Output the [X, Y] coordinate of the center of the cell containing the given text.  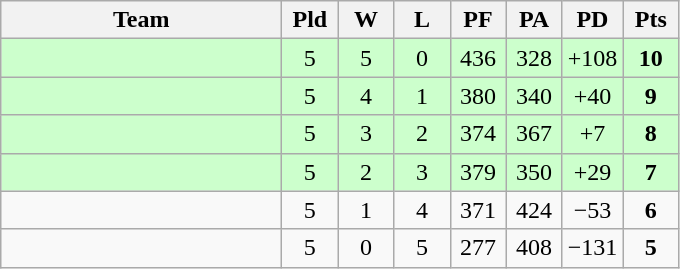
277 [478, 248]
+7 [592, 134]
W [366, 20]
380 [478, 96]
10 [651, 58]
350 [534, 172]
L [422, 20]
371 [478, 210]
374 [478, 134]
328 [534, 58]
PD [592, 20]
8 [651, 134]
Pld [310, 20]
7 [651, 172]
−131 [592, 248]
424 [534, 210]
6 [651, 210]
379 [478, 172]
Pts [651, 20]
+29 [592, 172]
408 [534, 248]
340 [534, 96]
9 [651, 96]
436 [478, 58]
+40 [592, 96]
Team [142, 20]
PA [534, 20]
−53 [592, 210]
+108 [592, 58]
PF [478, 20]
367 [534, 134]
